Provide the (x, y) coordinate of the cell's center where the given text is located.  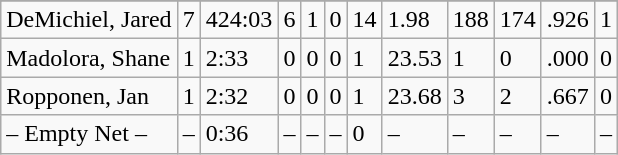
188 (470, 20)
3 (470, 96)
.667 (568, 96)
14 (364, 20)
DeMichiel, Jared (89, 20)
2:32 (239, 96)
Madolora, Shane (89, 58)
.000 (568, 58)
Ropponen, Jan (89, 96)
23.68 (414, 96)
0:36 (239, 134)
– Empty Net – (89, 134)
23.53 (414, 58)
1.98 (414, 20)
7 (188, 20)
424:03 (239, 20)
6 (290, 20)
2:33 (239, 58)
2 (518, 96)
174 (518, 20)
.926 (568, 20)
